Extract the (X, Y) coordinate from the center of the cell holding the provided text.  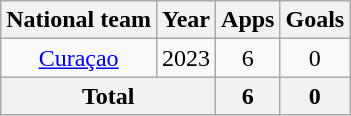
Goals (315, 20)
Apps (248, 20)
National team (79, 20)
2023 (186, 58)
Total (108, 96)
Year (186, 20)
Curaçao (79, 58)
